Scan for the cell matching the given text and deliver its (X, Y) coordinate at center. 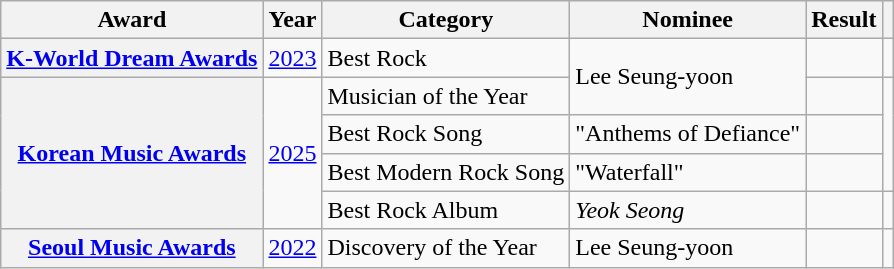
Korean Music Awards (132, 153)
Yeok Seong (688, 210)
K-World Dream Awards (132, 58)
"Waterfall" (688, 172)
Award (132, 20)
Musician of the Year (446, 96)
Nominee (688, 20)
Best Rock Album (446, 210)
Best Modern Rock Song (446, 172)
Discovery of the Year (446, 248)
Year (292, 20)
Result (844, 20)
Best Rock Song (446, 134)
Best Rock (446, 58)
Seoul Music Awards (132, 248)
2023 (292, 58)
Category (446, 20)
2022 (292, 248)
2025 (292, 153)
"Anthems of Defiance" (688, 134)
